Provide the (x, y) coordinate of the cell's center where the given text is located.  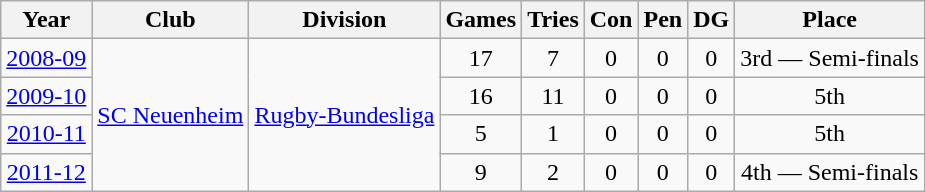
Tries (554, 20)
Club (170, 20)
11 (554, 96)
1 (554, 134)
DG (712, 20)
17 (481, 58)
2010-11 (46, 134)
7 (554, 58)
2009-10 (46, 96)
2008-09 (46, 58)
Con (611, 20)
3rd — Semi-finals (830, 58)
Rugby-Bundesliga (344, 115)
5 (481, 134)
Division (344, 20)
Place (830, 20)
2011-12 (46, 172)
16 (481, 96)
4th — Semi-finals (830, 172)
9 (481, 172)
Year (46, 20)
Pen (663, 20)
Games (481, 20)
2 (554, 172)
SC Neuenheim (170, 115)
